For the text-containing cell, return its midpoint in [x, y] coordinate format. 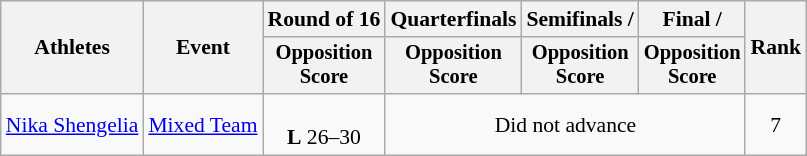
Rank [776, 48]
Final / [692, 19]
Mixed Team [202, 124]
Did not advance [565, 124]
Nika Shengelia [72, 124]
7 [776, 124]
Semifinals / [580, 19]
Quarterfinals [453, 19]
Event [202, 48]
Athletes [72, 48]
Round of 16 [324, 19]
L 26–30 [324, 124]
